For the text-containing cell, return its midpoint in (x, y) coordinate format. 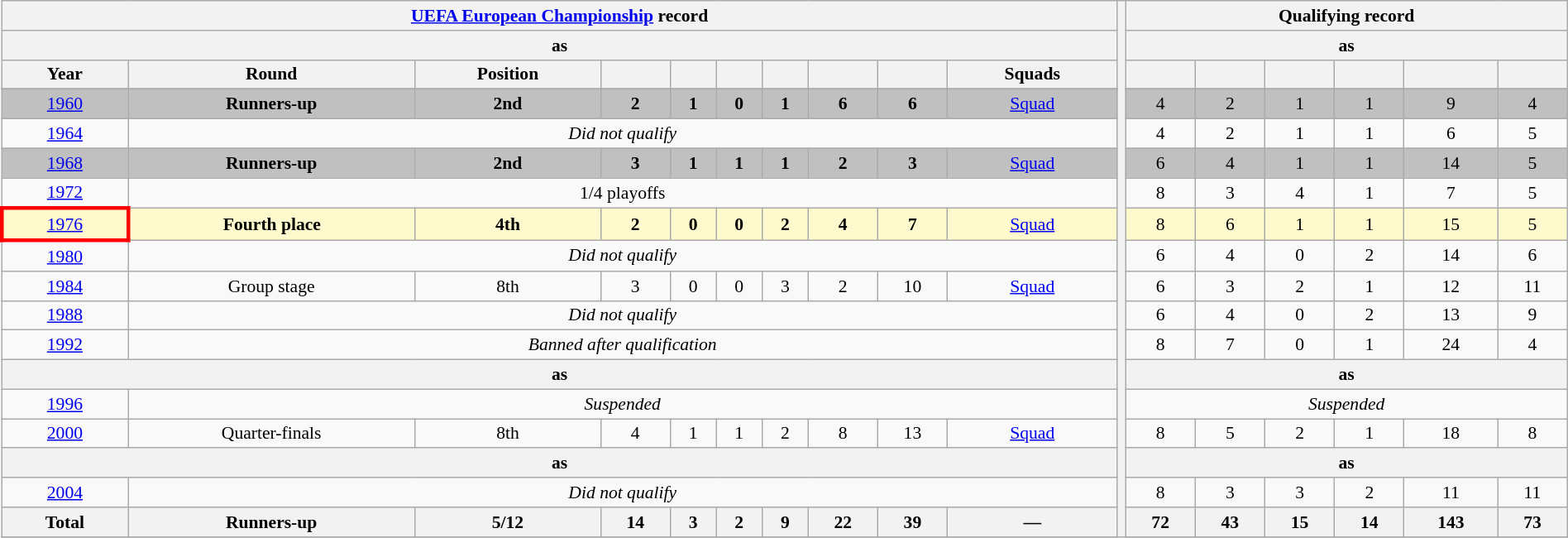
43 (1230, 522)
2004 (65, 492)
22 (843, 522)
Year (65, 74)
Quarter-finals (271, 434)
Group stage (271, 286)
Position (508, 74)
Banned after qualification (622, 345)
Total (65, 522)
1972 (65, 194)
1968 (65, 163)
Squads (1032, 74)
1996 (65, 404)
Fourth place (271, 225)
1976 (65, 225)
1992 (65, 345)
Round (271, 74)
Qualifying record (1346, 16)
72 (1160, 522)
UEFA European Championship record (559, 16)
73 (1532, 522)
143 (1451, 522)
— (1032, 522)
4th (508, 225)
1960 (65, 104)
1980 (65, 257)
1984 (65, 286)
5/12 (508, 522)
12 (1451, 286)
2000 (65, 434)
39 (912, 522)
24 (1451, 345)
1/4 playoffs (622, 194)
1964 (65, 134)
18 (1451, 434)
10 (912, 286)
1988 (65, 315)
